Scan for the cell matching the given text and deliver its [X, Y] coordinate at center. 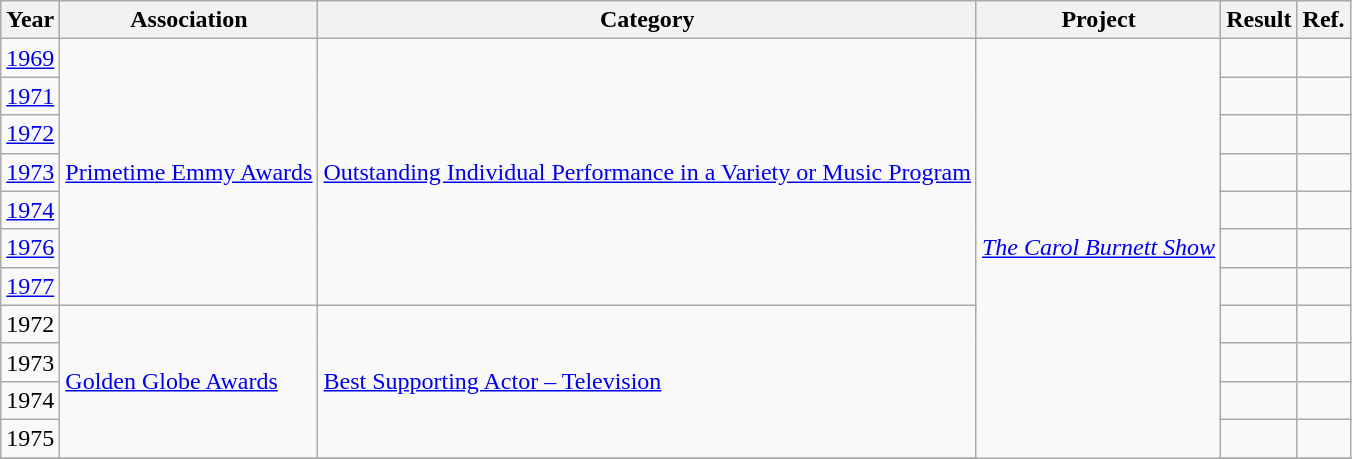
The Carol Burnett Show [1098, 248]
1975 [30, 438]
Category [647, 20]
Association [189, 20]
1969 [30, 58]
Best Supporting Actor – Television [647, 381]
Golden Globe Awards [189, 381]
Result [1259, 20]
1971 [30, 96]
Year [30, 20]
1976 [30, 248]
Outstanding Individual Performance in a Variety or Music Program [647, 172]
Project [1098, 20]
Ref. [1324, 20]
Primetime Emmy Awards [189, 172]
1977 [30, 286]
